Return the [X, Y] coordinate for the center point of the cell that contains the specified text.  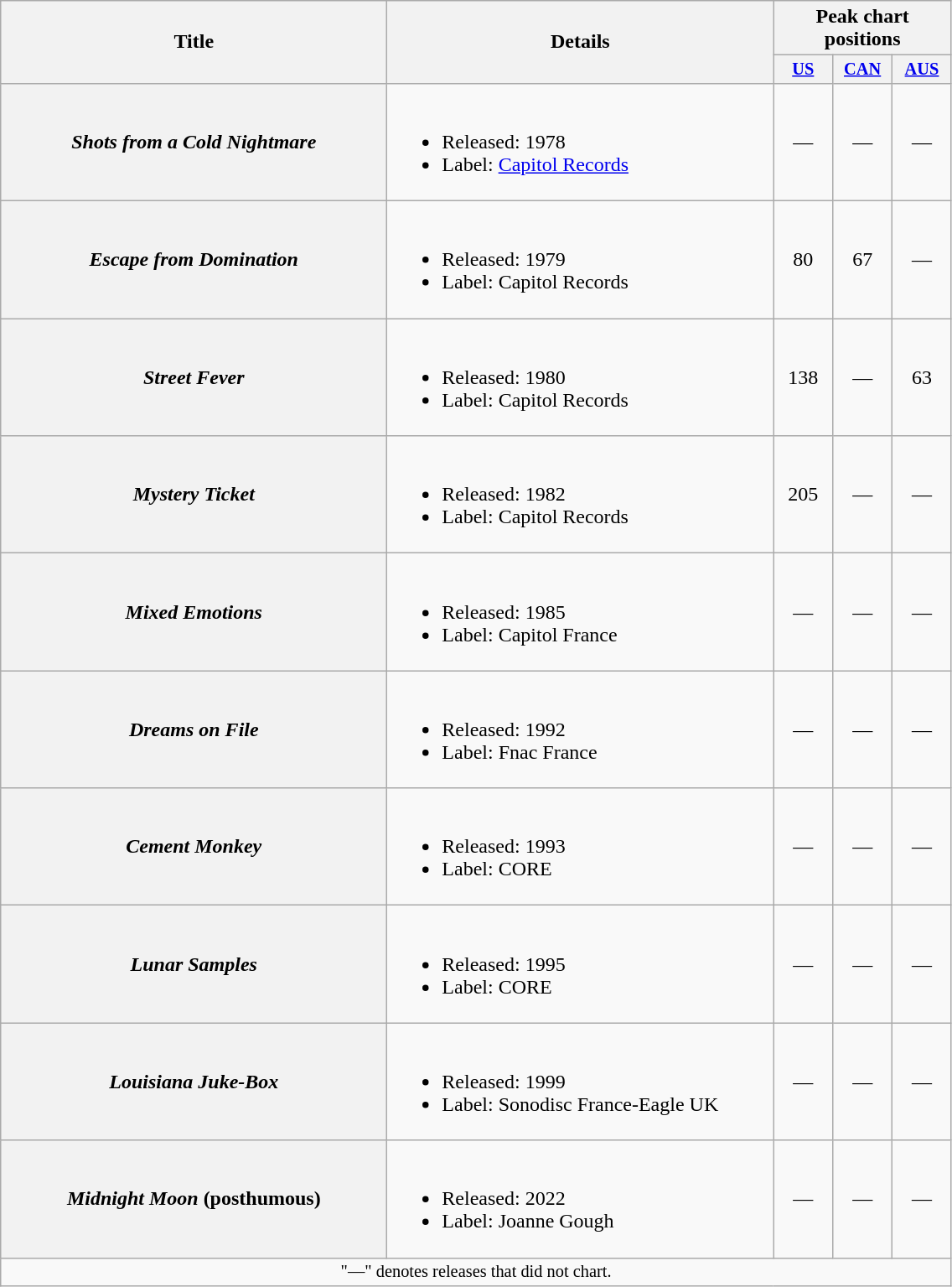
Cement Monkey [194, 847]
Escape from Domination [194, 260]
205 [803, 495]
Louisiana Juke-Box [194, 1082]
Released: 1999Label: Sonodisc France-Eagle UK [580, 1082]
Title [194, 42]
Street Fever [194, 377]
Mixed Emotions [194, 612]
Midnight Moon (posthumous) [194, 1199]
Dreams on File [194, 729]
Details [580, 42]
"—" denotes releases that did not chart. [476, 1272]
Released: 2022Label: Joanne Gough [580, 1199]
Released: 1992Label: Fnac France [580, 729]
Released: 1979Label: Capitol Records [580, 260]
CAN [863, 70]
Released: 1980Label: Capitol Records [580, 377]
63 [922, 377]
Peak chart positions [863, 29]
Lunar Samples [194, 964]
Shots from a Cold Nightmare [194, 142]
67 [863, 260]
Released: 1982Label: Capitol Records [580, 495]
AUS [922, 70]
Mystery Ticket [194, 495]
US [803, 70]
Released: 1993Label: CORE [580, 847]
Released: 1978Label: Capitol Records [580, 142]
Released: 1985Label: Capitol France [580, 612]
Released: 1995Label: CORE [580, 964]
138 [803, 377]
80 [803, 260]
